For the text-containing cell, return its midpoint in [X, Y] coordinate format. 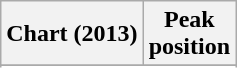
Chart (2013) [72, 34]
Peakposition [189, 34]
